Detect which cell encompasses the target text, then output its [X, Y] center coordinate. 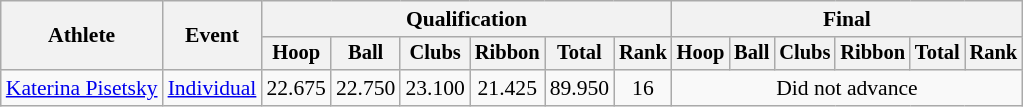
89.950 [580, 88]
Individual [212, 88]
Event [212, 36]
Did not advance [847, 88]
Athlete [82, 36]
22.675 [296, 88]
Final [847, 19]
16 [643, 88]
Katerina Pisetsky [82, 88]
Qualification [466, 19]
21.425 [508, 88]
23.100 [434, 88]
22.750 [366, 88]
